Return (X, Y) of the center of cell containing provided text 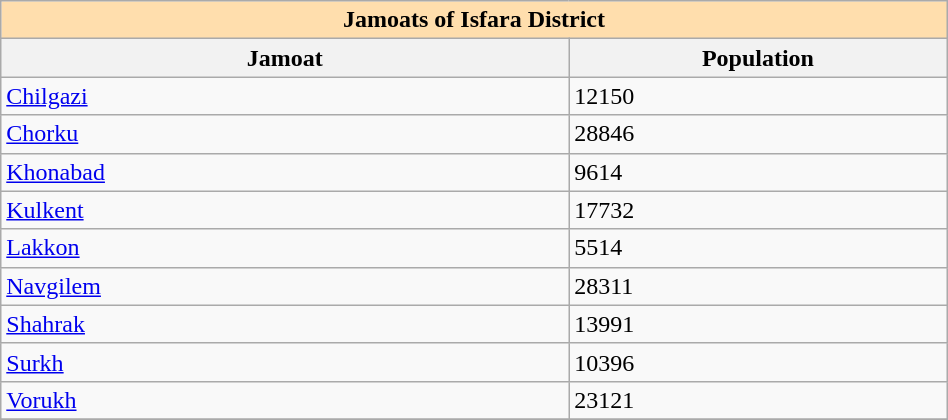
Kulkent (285, 210)
Khonabad (285, 172)
Lakkon (285, 248)
9614 (758, 172)
Chorku (285, 134)
Jamoat (285, 58)
12150 (758, 96)
Population (758, 58)
28846 (758, 134)
Vorukh (285, 400)
Shahrak (285, 324)
Jamoats of Isfara District (474, 20)
10396 (758, 362)
13991 (758, 324)
17732 (758, 210)
Chilgazi (285, 96)
Navgilem (285, 286)
Surkh (285, 362)
28311 (758, 286)
23121 (758, 400)
5514 (758, 248)
